For the text-containing cell, return its midpoint in (x, y) coordinate format. 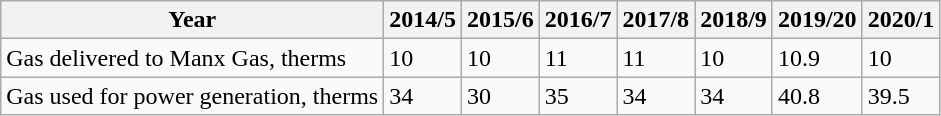
2018/9 (734, 20)
2017/8 (656, 20)
10.9 (817, 58)
35 (578, 96)
Gas delivered to Manx Gas, therms (192, 58)
Gas used for power generation, therms (192, 96)
2015/6 (500, 20)
Year (192, 20)
2020/1 (901, 20)
2019/20 (817, 20)
39.5 (901, 96)
40.8 (817, 96)
30 (500, 96)
2014/5 (423, 20)
2016/7 (578, 20)
